Capture the cell that displays the provided text and extract its [x, y] central coordinate. 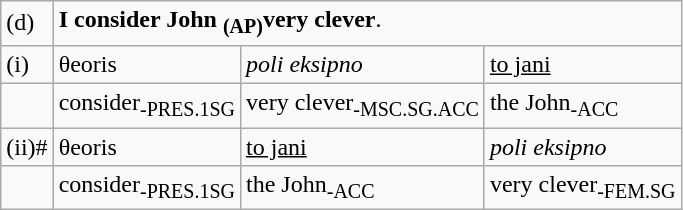
very clever-FEM.SG [582, 188]
(d) [27, 23]
I consider John (AP)very clever. [367, 23]
(i) [27, 64]
very clever-MSC.SG.ACC [363, 105]
(ii)# [27, 147]
